Pinpoint the cell where the given text exists, returning its [x, y] midpoint coordinate. 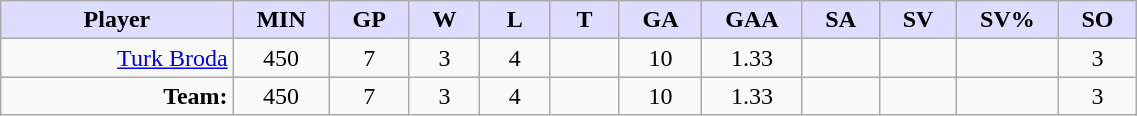
W [444, 20]
MIN [281, 20]
Turk Broda [117, 58]
Player [117, 20]
SV% [1008, 20]
GA [660, 20]
SO [1098, 20]
GP [369, 20]
T [585, 20]
SV [918, 20]
L [515, 20]
SA [840, 20]
GAA [752, 20]
Team: [117, 96]
